Output the [x, y] coordinate of the center of the cell containing the given text.  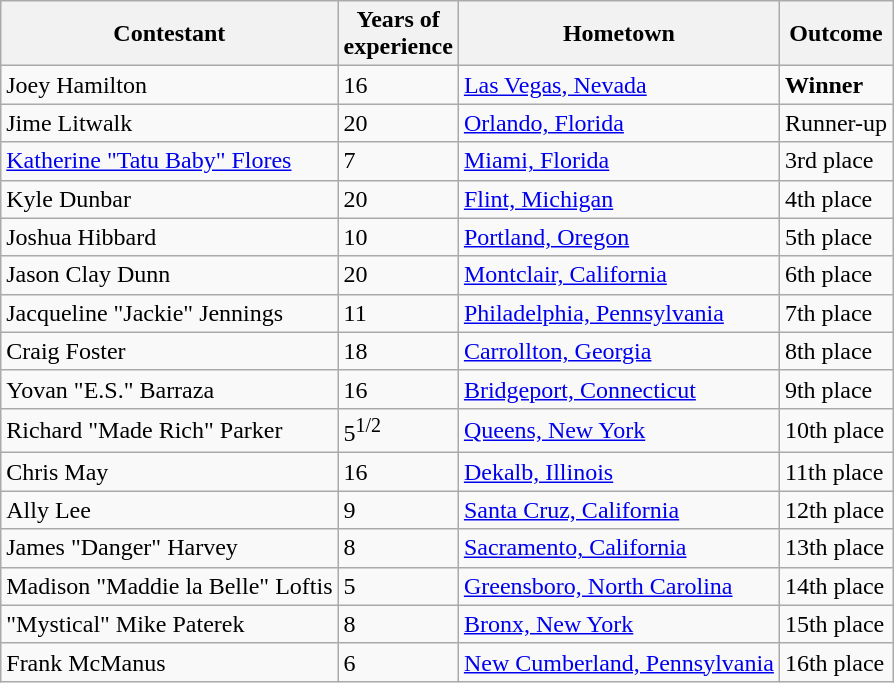
9 [398, 510]
Runner-up [836, 123]
Contestant [170, 34]
3rd place [836, 161]
Queens, New York [618, 430]
6 [398, 662]
13th place [836, 548]
Chris May [170, 472]
Las Vegas, Nevada [618, 85]
New Cumberland, Pennsylvania [618, 662]
Years ofexperience [398, 34]
16th place [836, 662]
6th place [836, 275]
7 [398, 161]
51/2 [398, 430]
Montclair, California [618, 275]
Jime Litwalk [170, 123]
James "Danger" Harvey [170, 548]
Richard "Made Rich" Parker [170, 430]
14th place [836, 586]
15th place [836, 624]
Yovan "E.S." Barraza [170, 389]
Miami, Florida [618, 161]
Katherine "Tatu Baby" Flores [170, 161]
11 [398, 313]
Dekalb, Illinois [618, 472]
Greensboro, North Carolina [618, 586]
18 [398, 351]
12th place [836, 510]
Sacramento, California [618, 548]
Carrollton, Georgia [618, 351]
Santa Cruz, California [618, 510]
10 [398, 237]
Ally Lee [170, 510]
Jason Clay Dunn [170, 275]
Craig Foster [170, 351]
Joey Hamilton [170, 85]
Kyle Dunbar [170, 199]
Jacqueline "Jackie" Jennings [170, 313]
Orlando, Florida [618, 123]
Philadelphia, Pennsylvania [618, 313]
8th place [836, 351]
5 [398, 586]
Frank McManus [170, 662]
"Mystical" Mike Paterek [170, 624]
Outcome [836, 34]
7th place [836, 313]
4th place [836, 199]
Joshua Hibbard [170, 237]
Hometown [618, 34]
11th place [836, 472]
Portland, Oregon [618, 237]
10th place [836, 430]
Bridgeport, Connecticut [618, 389]
Flint, Michigan [618, 199]
5th place [836, 237]
9th place [836, 389]
Bronx, New York [618, 624]
Madison "Maddie la Belle" Loftis [170, 586]
Winner [836, 85]
